Pinpoint the cell where the given text exists, returning its (x, y) midpoint coordinate. 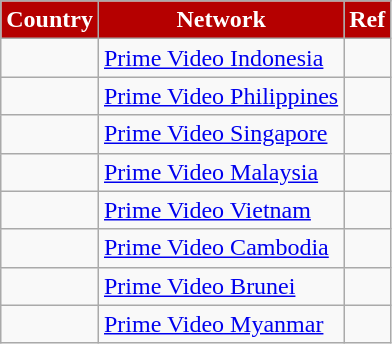
Prime Video Cambodia (220, 248)
Network (220, 20)
Prime Video Philippines (220, 96)
Prime Video Myanmar (220, 324)
Prime Video Indonesia (220, 58)
Ref (368, 20)
Prime Video Malaysia (220, 172)
Prime Video Singapore (220, 134)
Country (50, 20)
Prime Video Vietnam (220, 210)
Prime Video Brunei (220, 286)
